Identify which cell holds the provided text, then report its (X, Y) central coordinate. 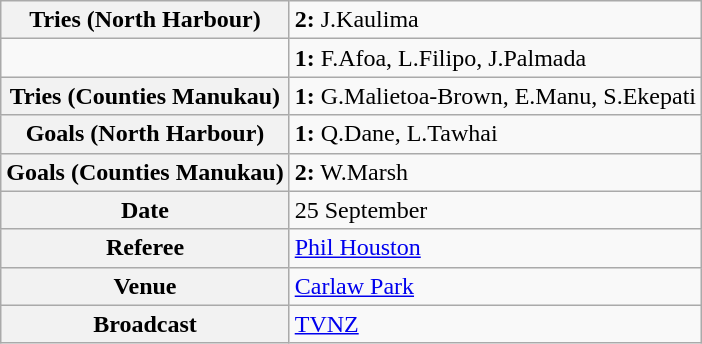
1: F.Afoa, L.Filipo, J.Palmada (495, 58)
Tries (North Harbour) (145, 20)
Broadcast (145, 324)
Venue (145, 286)
1: Q.Dane, L.Tawhai (495, 134)
Tries (Counties Manukau) (145, 96)
1: G.Malietoa-Brown, E.Manu, S.Ekepati (495, 96)
Referee (145, 248)
25 September (495, 210)
Carlaw Park (495, 286)
TVNZ (495, 324)
Phil Houston (495, 248)
2: J.Kaulima (495, 20)
2: W.Marsh (495, 172)
Date (145, 210)
Goals (North Harbour) (145, 134)
Goals (Counties Manukau) (145, 172)
